Find where the given text appears and provide that cell's center as [X, Y] coordinate. 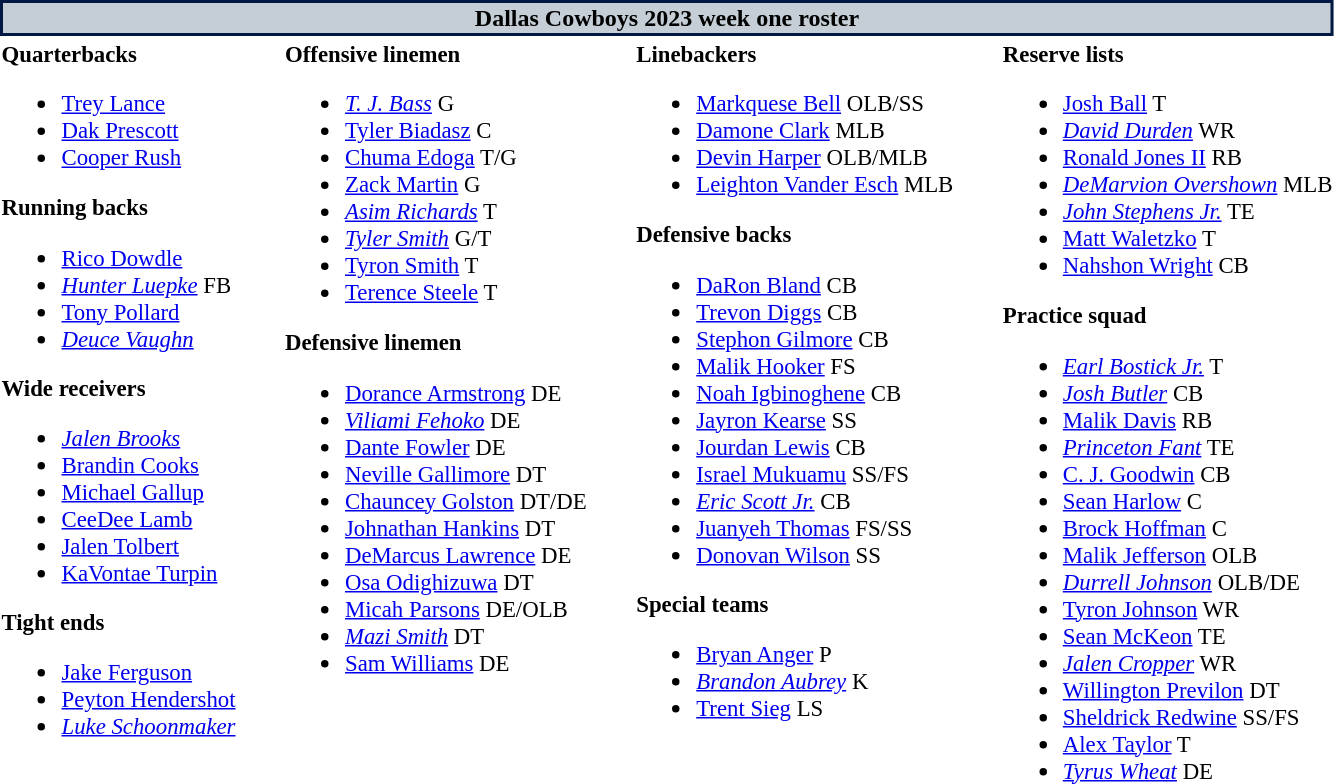
Dallas Cowboys 2023 week one roster [667, 18]
